Determine the (x, y) coordinate at the center of the cell enclosing the given text.  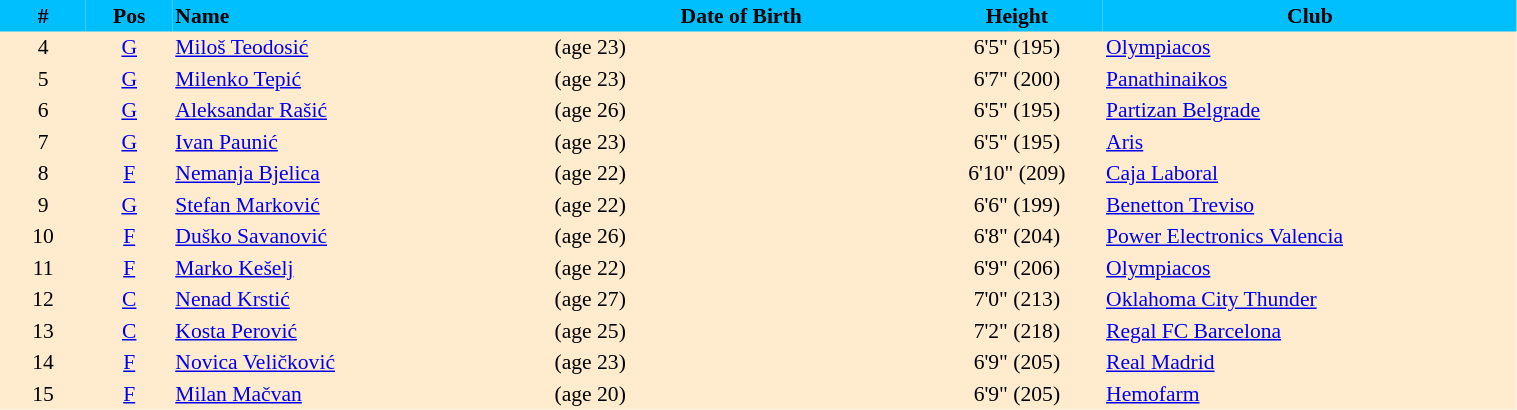
Aleksandar Rašić (362, 110)
# (43, 16)
6'9" (206) (1017, 268)
Ivan Paunić (362, 142)
Duško Savanović (362, 236)
Nenad Krstić (362, 300)
Nemanja Bjelica (362, 174)
Panathinaikos (1310, 79)
Date of Birth (742, 16)
Caja Laboral (1310, 174)
Real Madrid (1310, 362)
Height (1017, 16)
Club (1310, 16)
Regal FC Barcelona (1310, 331)
(age 20) (742, 394)
Marko Kešelj (362, 268)
Oklahoma City Thunder (1310, 300)
7'0" (213) (1017, 300)
4 (43, 48)
Name (362, 16)
Pos (129, 16)
5 (43, 79)
(age 25) (742, 331)
8 (43, 174)
13 (43, 331)
6'7" (200) (1017, 79)
Benetton Treviso (1310, 205)
6 (43, 110)
Miloš Teodosić (362, 48)
Milenko Tepić (362, 79)
14 (43, 362)
6'10" (209) (1017, 174)
7 (43, 142)
6'8" (204) (1017, 236)
Novica Veličković (362, 362)
Milan Mačvan (362, 394)
11 (43, 268)
Partizan Belgrade (1310, 110)
Kosta Perović (362, 331)
Power Electronics Valencia (1310, 236)
12 (43, 300)
(age 27) (742, 300)
Aris (1310, 142)
7'2" (218) (1017, 331)
9 (43, 205)
Hemofarm (1310, 394)
10 (43, 236)
Stefan Marković (362, 205)
15 (43, 394)
6'6" (199) (1017, 205)
